From the cell containing the given text, extract its center point as [X, Y] coordinate. 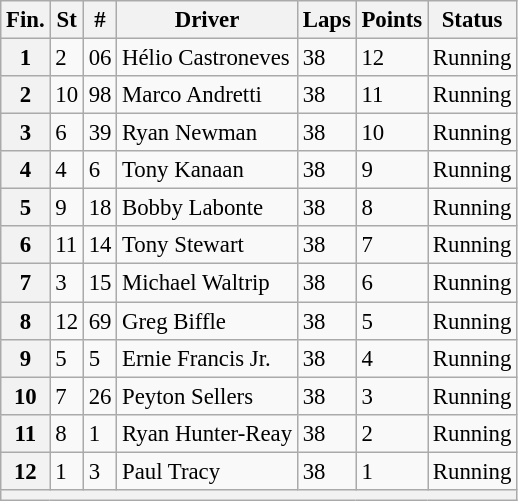
St [66, 20]
Ryan Newman [208, 133]
Tony Kanaan [208, 170]
Michael Waltrip [208, 283]
Paul Tracy [208, 471]
Points [392, 20]
69 [100, 321]
39 [100, 133]
14 [100, 245]
98 [100, 95]
# [100, 20]
18 [100, 208]
Peyton Sellers [208, 396]
06 [100, 58]
Marco Andretti [208, 95]
Greg Biffle [208, 321]
Bobby Labonte [208, 208]
Tony Stewart [208, 245]
Hélio Castroneves [208, 58]
Laps [326, 20]
15 [100, 283]
Driver [208, 20]
Ryan Hunter-Reay [208, 433]
Status [472, 20]
Ernie Francis Jr. [208, 358]
26 [100, 396]
Fin. [26, 20]
